Find where the given text appears and provide that cell's center as (x, y) coordinate. 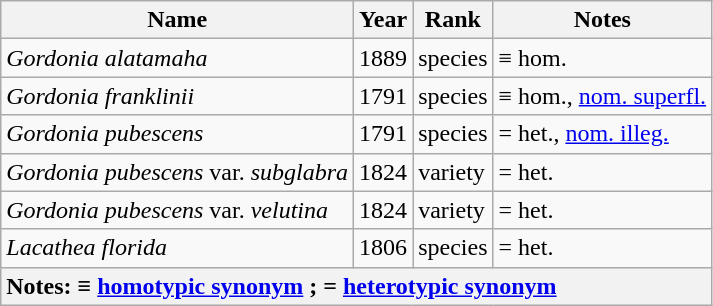
Gordonia pubescens (178, 134)
≡ hom. (602, 58)
≡ hom., nom. superfl. (602, 96)
Gordonia franklinii (178, 96)
Lacathea florida (178, 248)
Year (384, 20)
Notes: ≡ homotypic synonym ; = heterotypic synonym (356, 286)
Notes (602, 20)
= het., nom. illeg. (602, 134)
Rank (453, 20)
Gordonia alatamaha (178, 58)
Gordonia pubescens var. subglabra (178, 172)
1889 (384, 58)
Name (178, 20)
1806 (384, 248)
Gordonia pubescens var. velutina (178, 210)
